Provide the (x, y) coordinate of the cell's center where the given text is located.  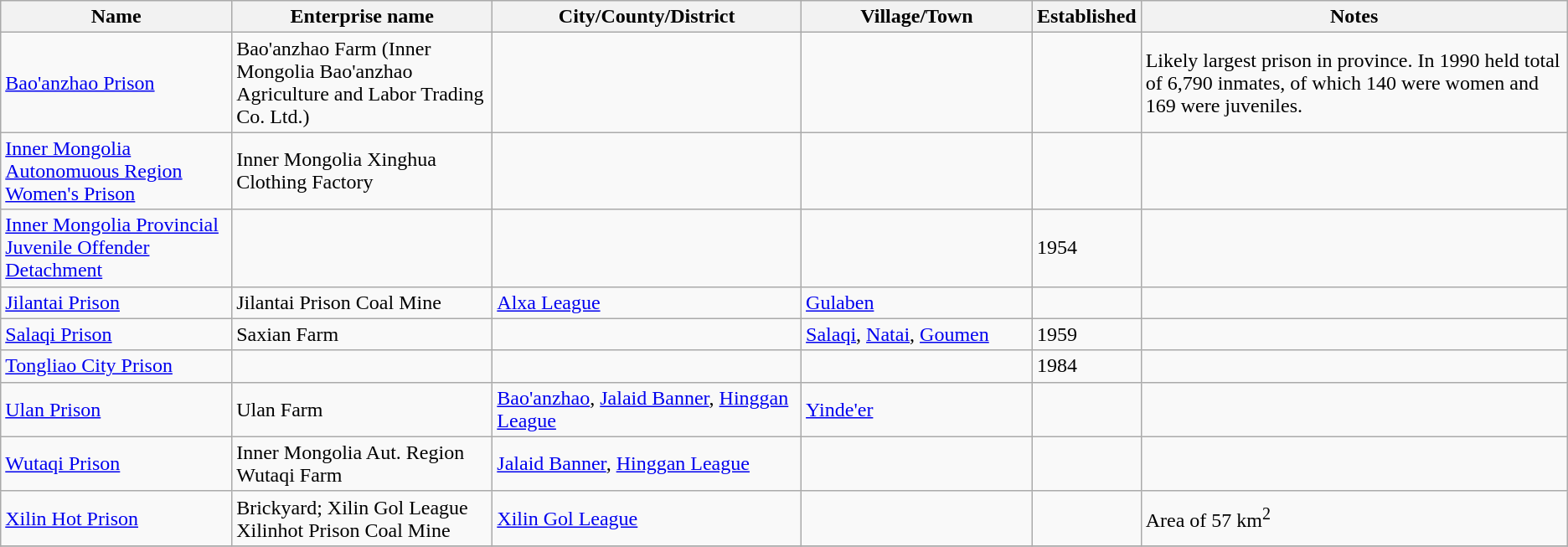
Tongliao City Prison (116, 366)
Area of 57 km2 (1354, 518)
Gulaben (917, 302)
Yinde'er (917, 409)
Alxa League (647, 302)
Salaqi, Natai, Goumen (917, 334)
Bao'anzhao Farm (Inner Mongolia Bao'anzhao Agriculture and Labor Trading Co. Ltd.) (362, 82)
Inner Mongolia Autonomuous Region Women's Prison (116, 171)
Brickyard; Xilin Gol League Xilinhot Prison Coal Mine (362, 518)
Xilin Hot Prison (116, 518)
Name (116, 17)
Wutaqi Prison (116, 464)
Inner Mongolia Aut. Region Wutaqi Farm (362, 464)
Bao'anzhao Prison (116, 82)
Jilantai Prison Coal Mine (362, 302)
Likely largest prison in province. In 1990 held total of 6,790 inmates, of which 140 were women and 169 were juveniles. (1354, 82)
Established (1086, 17)
Inner Mongolia Provincial Juvenile Offender Detachment (116, 248)
Xilin Gol League (647, 518)
Saxian Farm (362, 334)
Jalaid Banner, Hinggan League (647, 464)
Jilantai Prison (116, 302)
Notes (1354, 17)
Bao'anzhao, Jalaid Banner, Hinggan League (647, 409)
Village/Town (917, 17)
Salaqi Prison (116, 334)
1984 (1086, 366)
Enterprise name (362, 17)
City/County/District (647, 17)
Ulan Prison (116, 409)
1954 (1086, 248)
Inner Mongolia Xinghua Clothing Factory (362, 171)
1959 (1086, 334)
Ulan Farm (362, 409)
